Detect which cell encompasses the target text, then output its (X, Y) center coordinate. 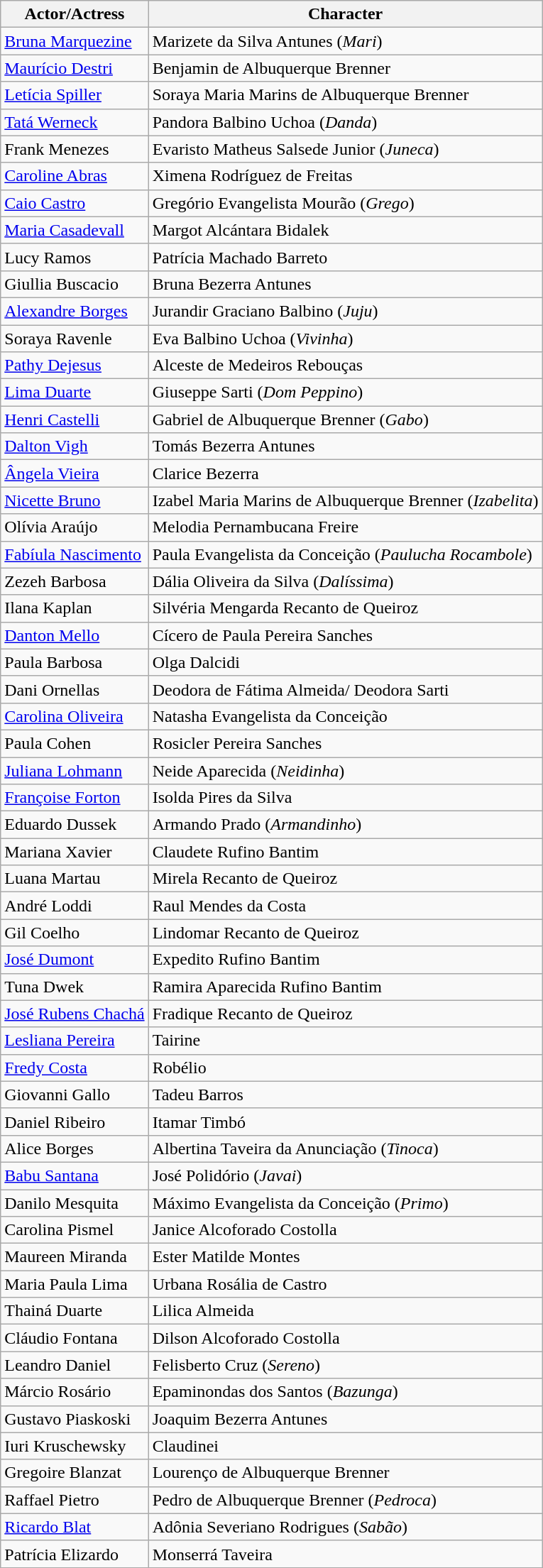
Alexandre Borges (75, 311)
Fradique Recanto de Queiroz (345, 1014)
Pandora Balbino Uchoa (Danda) (345, 122)
Benjamin de Albuquerque Brenner (345, 68)
Clarice Bezerra (345, 473)
Mirela Recanto de Queiroz (345, 879)
Soraya Ravenle (75, 339)
Mariana Xavier (75, 852)
Tuna Dwek (75, 987)
Lima Duarte (75, 393)
Adônia Severiano Rodrigues (Sabão) (345, 1527)
Máximo Evangelista da Conceição (Primo) (345, 1203)
Marizete da Silva Antunes (Mari) (345, 41)
Margot Alcántara Bidalek (345, 230)
Gregório Evangelista Mourão (Grego) (345, 203)
Ester Matilde Montes (345, 1257)
Maria Casadevall (75, 230)
Eduardo Dussek (75, 825)
Nicette Bruno (75, 500)
Lilica Almeida (345, 1311)
Actor/Actress (75, 14)
Babu Santana (75, 1175)
Ximena Rodríguez de Freitas (345, 176)
Epaminondas dos Santos (Bazunga) (345, 1392)
Leandro Daniel (75, 1365)
Izabel Maria Marins de Albuquerque Brenner (Izabelita) (345, 500)
Ilana Kaplan (75, 608)
Neide Aparecida (Neidinha) (345, 770)
Maurício Destri (75, 68)
Gregoire Blanzat (75, 1473)
Lourenço de Albuquerque Brenner (345, 1473)
Claudete Rufino Bantim (345, 852)
Dalton Vigh (75, 446)
Lesliana Pereira (75, 1041)
Henri Castelli (75, 420)
Iuri Kruschewsky (75, 1446)
Alice Borges (75, 1148)
Giullia Buscacio (75, 284)
Letícia Spiller (75, 95)
Robélio (345, 1068)
Ricardo Blat (75, 1527)
Danton Mello (75, 635)
Daniel Ribeiro (75, 1122)
Tadeu Barros (345, 1095)
Giovanni Gallo (75, 1095)
Olívia Araújo (75, 527)
Caio Castro (75, 203)
José Dumont (75, 960)
Paula Cohen (75, 743)
Márcio Rosário (75, 1392)
Luana Martau (75, 879)
Lindomar Recanto de Queiroz (345, 933)
Carolina Oliveira (75, 716)
Thainá Duarte (75, 1311)
Joaquim Bezerra Antunes (345, 1419)
Pathy Dejesus (75, 366)
Felisberto Cruz (Sereno) (345, 1365)
Françoise Forton (75, 798)
Dilson Alcoforado Costolla (345, 1338)
Armando Prado (Armandinho) (345, 825)
Tomás Bezerra Antunes (345, 446)
Bruna Bezerra Antunes (345, 284)
Raffael Pietro (75, 1500)
Gil Coelho (75, 933)
Patrícia Machado Barreto (345, 257)
Character (345, 14)
Olga Dalcidi (345, 662)
Urbana Rosália de Castro (345, 1284)
Dália Oliveira da Silva (Dalíssima) (345, 581)
Bruna Marquezine (75, 41)
Albertina Taveira da Anunciação (Tinoca) (345, 1148)
Ramira Aparecida Rufino Bantim (345, 987)
Janice Alcoforado Costolla (345, 1230)
Jurandir Graciano Balbino (Juju) (345, 311)
Raul Mendes da Costa (345, 906)
Itamar Timbó (345, 1122)
Lucy Ramos (75, 257)
Gabriel de Albuquerque Brenner (Gabo) (345, 420)
Natasha Evangelista da Conceição (345, 716)
Fabíula Nascimento (75, 554)
Carolina Pismel (75, 1230)
Ângela Vieira (75, 473)
Tatá Werneck (75, 122)
Maureen Miranda (75, 1257)
André Loddi (75, 906)
Patrícia Elizardo (75, 1554)
Caroline Abras (75, 176)
José Rubens Chachá (75, 1014)
Rosicler Pereira Sanches (345, 743)
Maria Paula Lima (75, 1284)
Dani Ornellas (75, 689)
Monserrá Taveira (345, 1554)
Eva Balbino Uchoa (Vivinha) (345, 339)
Evaristo Matheus Salsede Junior (Juneca) (345, 149)
Fredy Costa (75, 1068)
Danilo Mesquita (75, 1203)
Claudinei (345, 1446)
Deodora de Fátima Almeida/ Deodora Sarti (345, 689)
Paula Evangelista da Conceição (Paulucha Rocambole) (345, 554)
Melodia Pernambucana Freire (345, 527)
Isolda Pires da Silva (345, 798)
Zezeh Barbosa (75, 581)
Cláudio Fontana (75, 1338)
Giuseppe Sarti (Dom Peppino) (345, 393)
Juliana Lohmann (75, 770)
Frank Menezes (75, 149)
Alceste de Medeiros Rebouças (345, 366)
Expedito Rufino Bantim (345, 960)
José Polidório (Javai) (345, 1175)
Soraya Maria Marins de Albuquerque Brenner (345, 95)
Silvéria Mengarda Recanto de Queiroz (345, 608)
Paula Barbosa (75, 662)
Pedro de Albuquerque Brenner (Pedroca) (345, 1500)
Tairine (345, 1041)
Gustavo Piaskoski (75, 1419)
Cícero de Paula Pereira Sanches (345, 635)
